Capture the cell that displays the provided text and extract its (X, Y) central coordinate. 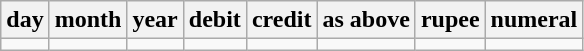
year (155, 20)
debit (214, 20)
day (25, 20)
as above (366, 20)
rupee (450, 20)
numeral (534, 20)
credit (282, 20)
month (88, 20)
